From the cell containing the given text, extract its center point as [X, Y] coordinate. 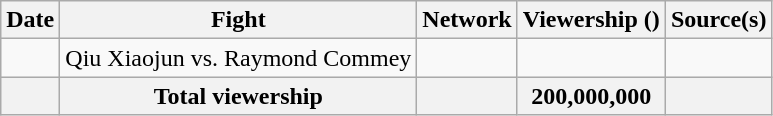
Total viewership [238, 96]
Source(s) [718, 20]
200,000,000 [591, 96]
Qiu Xiaojun vs. Raymond Commey [238, 58]
Network [467, 20]
Fight [238, 20]
Date [30, 20]
Viewership () [591, 20]
